From the cell containing the given text, extract its center point as (X, Y) coordinate. 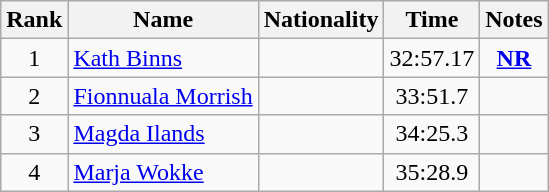
Name (163, 20)
Kath Binns (163, 58)
2 (34, 96)
Fionnuala Morrish (163, 96)
4 (34, 172)
Marja Wokke (163, 172)
Nationality (321, 20)
Notes (514, 20)
1 (34, 58)
Magda Ilands (163, 134)
NR (514, 58)
35:28.9 (432, 172)
3 (34, 134)
Rank (34, 20)
32:57.17 (432, 58)
34:25.3 (432, 134)
Time (432, 20)
33:51.7 (432, 96)
